From the cell containing the given text, extract its center point as [X, Y] coordinate. 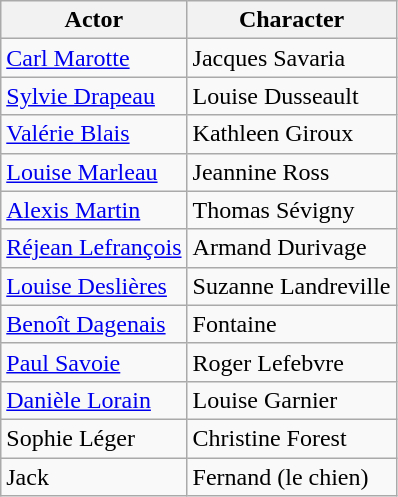
Paul Savoie [94, 362]
Kathleen Giroux [292, 134]
Louise Dusseault [292, 96]
Character [292, 20]
Valérie Blais [94, 134]
Fernand (le chien) [292, 477]
Jack [94, 477]
Sophie Léger [94, 438]
Louise Marleau [94, 172]
Jacques Savaria [292, 58]
Louise Garnier [292, 400]
Benoît Dagenais [94, 324]
Suzanne Landreville [292, 286]
Roger Lefebvre [292, 362]
Carl Marotte [94, 58]
Armand Durivage [292, 248]
Christine Forest [292, 438]
Fontaine [292, 324]
Alexis Martin [94, 210]
Louise Deslières [94, 286]
Sylvie Drapeau [94, 96]
Danièle Lorain [94, 400]
Réjean Lefrançois [94, 248]
Actor [94, 20]
Thomas Sévigny [292, 210]
Jeannine Ross [292, 172]
